Output the [x, y] coordinate of the center of the cell containing the given text.  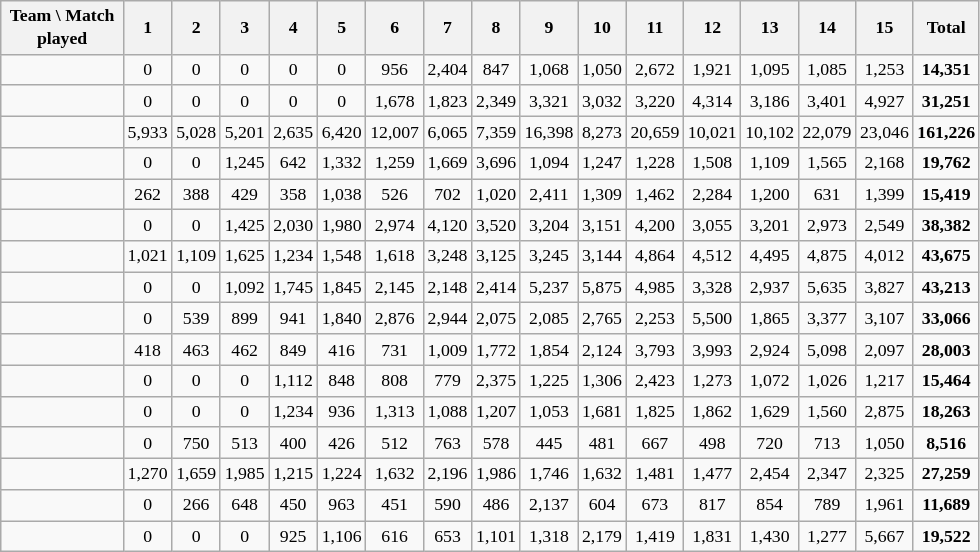
12 [712, 28]
15 [884, 28]
161,226 [946, 132]
426 [342, 442]
713 [826, 442]
1,625 [244, 256]
1,313 [394, 412]
1,092 [244, 288]
1,245 [244, 162]
5,875 [602, 288]
2,411 [548, 194]
2,944 [448, 318]
10,102 [770, 132]
2,347 [826, 474]
1,106 [342, 536]
2,875 [884, 412]
616 [394, 536]
3,201 [770, 226]
2,179 [602, 536]
1,112 [294, 380]
16,398 [548, 132]
1,560 [826, 412]
10 [602, 28]
3,107 [884, 318]
1,224 [342, 474]
20,659 [654, 132]
1,217 [884, 380]
1,980 [342, 226]
2,168 [884, 162]
388 [196, 194]
2,423 [654, 380]
1,259 [394, 162]
7 [448, 28]
3,151 [602, 226]
19,762 [946, 162]
4,512 [712, 256]
4,012 [884, 256]
418 [148, 350]
1,985 [244, 474]
1,477 [712, 474]
1,207 [496, 412]
2,349 [496, 100]
3,248 [448, 256]
12,007 [394, 132]
23,046 [884, 132]
3,245 [548, 256]
4 [294, 28]
33,066 [946, 318]
590 [448, 504]
1,425 [244, 226]
2,137 [548, 504]
462 [244, 350]
1,865 [770, 318]
1,854 [548, 350]
847 [496, 70]
763 [448, 442]
1,961 [884, 504]
1,215 [294, 474]
6,420 [342, 132]
1,225 [548, 380]
1 [148, 28]
9 [548, 28]
28,003 [946, 350]
1,481 [654, 474]
631 [826, 194]
1,565 [826, 162]
3,793 [654, 350]
27,259 [946, 474]
22,079 [826, 132]
2,145 [394, 288]
1,200 [770, 194]
1,021 [148, 256]
3 [244, 28]
1,072 [770, 380]
18,263 [946, 412]
2,924 [770, 350]
38,382 [946, 226]
3,993 [712, 350]
19,522 [946, 536]
1,831 [712, 536]
2,937 [770, 288]
1,746 [548, 474]
2,375 [496, 380]
8,273 [602, 132]
1,306 [602, 380]
2,765 [602, 318]
1,088 [448, 412]
1,430 [770, 536]
2,414 [496, 288]
1,678 [394, 100]
1,309 [602, 194]
1,840 [342, 318]
3,186 [770, 100]
3,144 [602, 256]
3,377 [826, 318]
849 [294, 350]
266 [196, 504]
899 [244, 318]
5,635 [826, 288]
731 [394, 350]
2,124 [602, 350]
1,318 [548, 536]
6 [394, 28]
1,038 [342, 194]
963 [342, 504]
854 [770, 504]
1,085 [826, 70]
3,125 [496, 256]
848 [342, 380]
445 [548, 442]
702 [448, 194]
4,314 [712, 100]
4,875 [826, 256]
3,055 [712, 226]
5,237 [548, 288]
648 [244, 504]
2,284 [712, 194]
262 [148, 194]
2,148 [448, 288]
604 [602, 504]
1,094 [548, 162]
400 [294, 442]
578 [496, 442]
450 [294, 504]
4,985 [654, 288]
1,277 [826, 536]
4,927 [884, 100]
2,253 [654, 318]
10,021 [712, 132]
1,253 [884, 70]
3,032 [602, 100]
667 [654, 442]
3,220 [654, 100]
936 [342, 412]
3,696 [496, 162]
4,200 [654, 226]
5,933 [148, 132]
1,681 [602, 412]
1,009 [448, 350]
486 [496, 504]
1,462 [654, 194]
1,669 [448, 162]
789 [826, 504]
3,520 [496, 226]
808 [394, 380]
2,097 [884, 350]
642 [294, 162]
2,085 [548, 318]
2,672 [654, 70]
5,201 [244, 132]
750 [196, 442]
5,098 [826, 350]
Team \ Match played [62, 28]
1,548 [342, 256]
1,101 [496, 536]
1,508 [712, 162]
2,325 [884, 474]
539 [196, 318]
15,419 [946, 194]
1,399 [884, 194]
7,359 [496, 132]
1,068 [548, 70]
720 [770, 442]
429 [244, 194]
1,845 [342, 288]
1,986 [496, 474]
358 [294, 194]
1,772 [496, 350]
1,825 [654, 412]
3,401 [826, 100]
2,549 [884, 226]
526 [394, 194]
1,095 [770, 70]
6,065 [448, 132]
1,629 [770, 412]
4,864 [654, 256]
498 [712, 442]
3,827 [884, 288]
4,120 [448, 226]
2,876 [394, 318]
5 [342, 28]
1,921 [712, 70]
1,053 [548, 412]
1,026 [826, 380]
463 [196, 350]
673 [654, 504]
43,675 [946, 256]
1,618 [394, 256]
8,516 [946, 442]
1,332 [342, 162]
1,659 [196, 474]
2,075 [496, 318]
1,862 [712, 412]
481 [602, 442]
43,213 [946, 288]
11,689 [946, 504]
2,030 [294, 226]
451 [394, 504]
925 [294, 536]
2,404 [448, 70]
3,204 [548, 226]
5,500 [712, 318]
512 [394, 442]
31,251 [946, 100]
653 [448, 536]
Total [946, 28]
1,273 [712, 380]
1,270 [148, 474]
2,635 [294, 132]
1,020 [496, 194]
513 [244, 442]
13 [770, 28]
4,495 [770, 256]
1,247 [602, 162]
11 [654, 28]
14 [826, 28]
1,745 [294, 288]
2 [196, 28]
5,028 [196, 132]
416 [342, 350]
15,464 [946, 380]
2,974 [394, 226]
1,228 [654, 162]
1,823 [448, 100]
956 [394, 70]
779 [448, 380]
5,667 [884, 536]
3,328 [712, 288]
1,419 [654, 536]
2,973 [826, 226]
2,454 [770, 474]
3,321 [548, 100]
14,351 [946, 70]
2,196 [448, 474]
817 [712, 504]
941 [294, 318]
8 [496, 28]
